For the text-containing cell, return its midpoint in (X, Y) coordinate format. 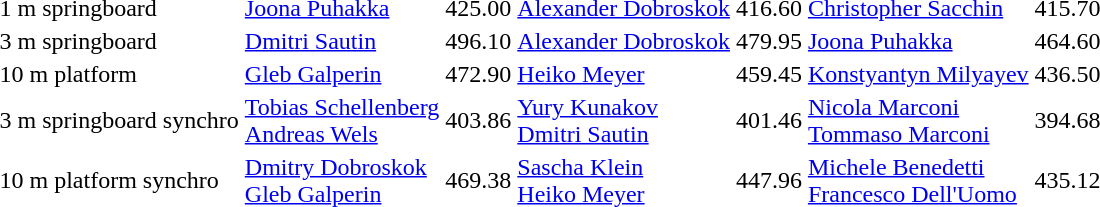
Dmitri Sautin (342, 41)
Heiko Meyer (624, 74)
Yury Kunakov Dmitri Sautin (624, 120)
472.90 (478, 74)
Joona Puhakka (918, 41)
Tobias Schellenberg Andreas Wels (342, 120)
Alexander Dobroskok (624, 41)
459.45 (768, 74)
Konstyantyn Milyayev (918, 74)
496.10 (478, 41)
Nicola Marconi Tommaso Marconi (918, 120)
Gleb Galperin (342, 74)
401.46 (768, 120)
403.86 (478, 120)
479.95 (768, 41)
